Determine the (X, Y) coordinate at the center of the cell enclosing the given text.  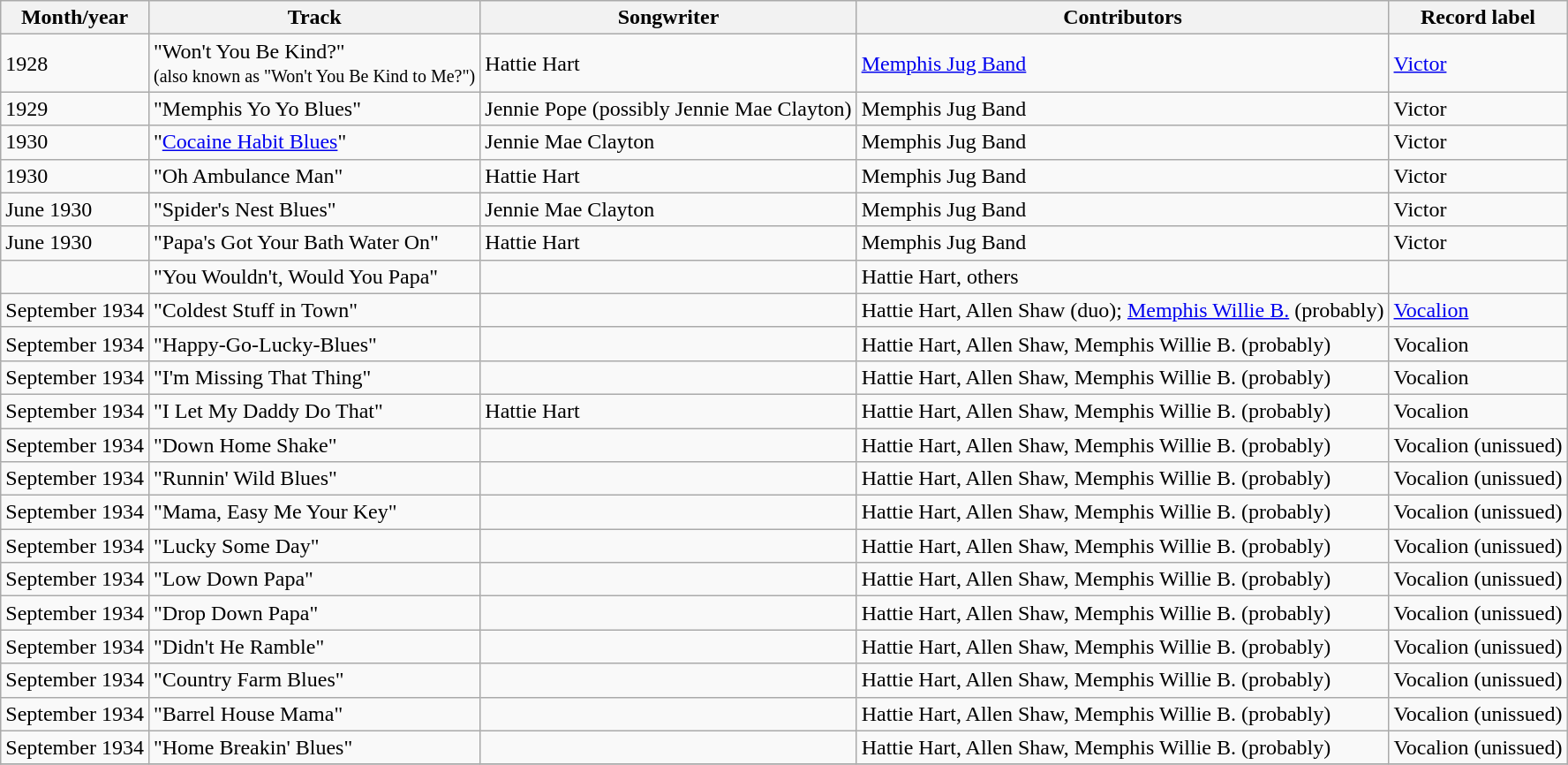
Jennie Pope (possibly Jennie Mae Clayton) (668, 109)
"Low Down Papa" (314, 579)
"Happy-Go-Lucky-Blues" (314, 344)
"I Let My Daddy Do That" (314, 411)
"Memphis Yo Yo Blues" (314, 109)
"Country Farm Blues" (314, 680)
"Cocaine Habit Blues" (314, 142)
"Won't You Be Kind?"(also known as "Won't You Be Kind to Me?") (314, 64)
Songwriter (668, 18)
"Home Breakin' Blues" (314, 747)
Record label (1478, 18)
"Papa's Got Your Bath Water On" (314, 243)
"Barrel House Mama" (314, 714)
"Coldest Stuff in Town" (314, 310)
Hattie Hart, Allen Shaw (duo); Memphis Willie B. (probably) (1123, 310)
"Mama, Easy Me Your Key" (314, 512)
Month/year (75, 18)
1928 (75, 64)
"Lucky Some Day" (314, 546)
"You Wouldn't, Would You Papa" (314, 276)
"Spider's Nest Blues" (314, 209)
"Down Home Shake" (314, 444)
1929 (75, 109)
"I'm Missing That Thing" (314, 377)
"Drop Down Papa" (314, 613)
Track (314, 18)
Hattie Hart, others (1123, 276)
"Oh Ambulance Man" (314, 176)
"Didn't He Ramble" (314, 647)
"Runnin' Wild Blues" (314, 479)
Contributors (1123, 18)
